Determine the [x, y] coordinate at the center of the cell enclosing the given text.  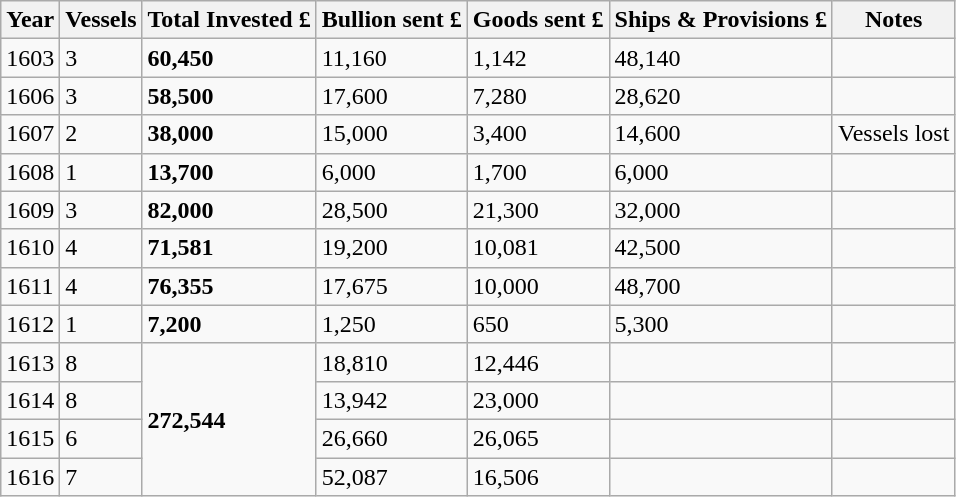
2 [101, 134]
272,544 [229, 419]
Vessels lost [893, 134]
10,000 [538, 286]
19,200 [392, 248]
Ships & Provisions £ [720, 20]
1609 [30, 210]
13,942 [392, 400]
1,250 [392, 324]
1614 [30, 400]
1,142 [538, 58]
Goods sent £ [538, 20]
1615 [30, 438]
28,500 [392, 210]
48,140 [720, 58]
Total Invested £ [229, 20]
14,600 [720, 134]
Vessels [101, 20]
650 [538, 324]
38,000 [229, 134]
32,000 [720, 210]
26,065 [538, 438]
Bullion sent £ [392, 20]
71,581 [229, 248]
82,000 [229, 210]
12,446 [538, 362]
18,810 [392, 362]
7 [101, 477]
48,700 [720, 286]
1611 [30, 286]
1603 [30, 58]
7,280 [538, 96]
1608 [30, 172]
26,660 [392, 438]
76,355 [229, 286]
21,300 [538, 210]
Year [30, 20]
1613 [30, 362]
1606 [30, 96]
23,000 [538, 400]
15,000 [392, 134]
28,620 [720, 96]
17,600 [392, 96]
17,675 [392, 286]
58,500 [229, 96]
10,081 [538, 248]
11,160 [392, 58]
3,400 [538, 134]
6 [101, 438]
16,506 [538, 477]
42,500 [720, 248]
1612 [30, 324]
1616 [30, 477]
1,700 [538, 172]
52,087 [392, 477]
1610 [30, 248]
5,300 [720, 324]
7,200 [229, 324]
13,700 [229, 172]
Notes [893, 20]
60,450 [229, 58]
1607 [30, 134]
